From the cell containing the given text, extract its center point as [X, Y] coordinate. 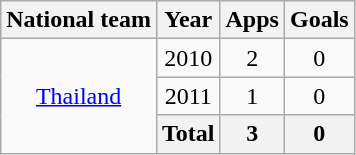
3 [252, 134]
2 [252, 58]
2010 [188, 58]
Year [188, 20]
Apps [252, 20]
Total [188, 134]
Goals [319, 20]
2011 [188, 96]
National team [79, 20]
1 [252, 96]
Thailand [79, 96]
